Locate the cell with the specified text and output its [X, Y] center coordinate. 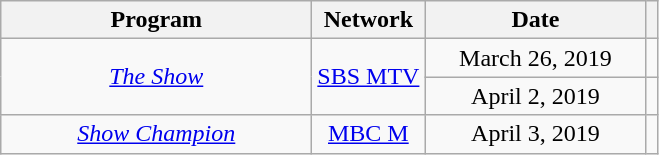
Show Champion [156, 134]
Network [368, 20]
April 3, 2019 [536, 134]
April 2, 2019 [536, 96]
Program [156, 20]
March 26, 2019 [536, 58]
SBS MTV [368, 77]
Date [536, 20]
The Show [156, 77]
MBC M [368, 134]
